Scan for the cell matching the given text and deliver its [x, y] coordinate at center. 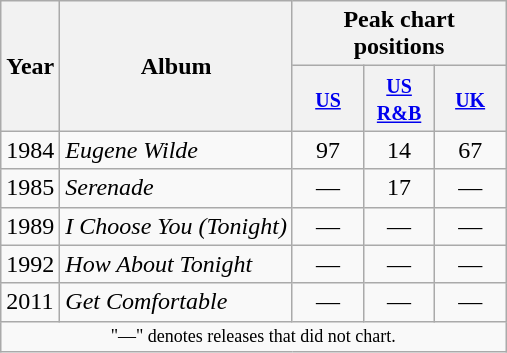
Year [30, 66]
US R&B [400, 98]
2011 [30, 302]
Serenade [176, 188]
97 [328, 150]
Eugene Wilde [176, 150]
"—" denotes releases that did not chart. [254, 336]
67 [470, 150]
1984 [30, 150]
Peak chart positions [398, 34]
1992 [30, 264]
US [328, 98]
1985 [30, 188]
How About Tonight [176, 264]
I Choose You (Tonight) [176, 226]
Get Comfortable [176, 302]
17 [400, 188]
UK [470, 98]
14 [400, 150]
Album [176, 66]
1989 [30, 226]
